Pinpoint the cell where the given text exists, returning its [X, Y] midpoint coordinate. 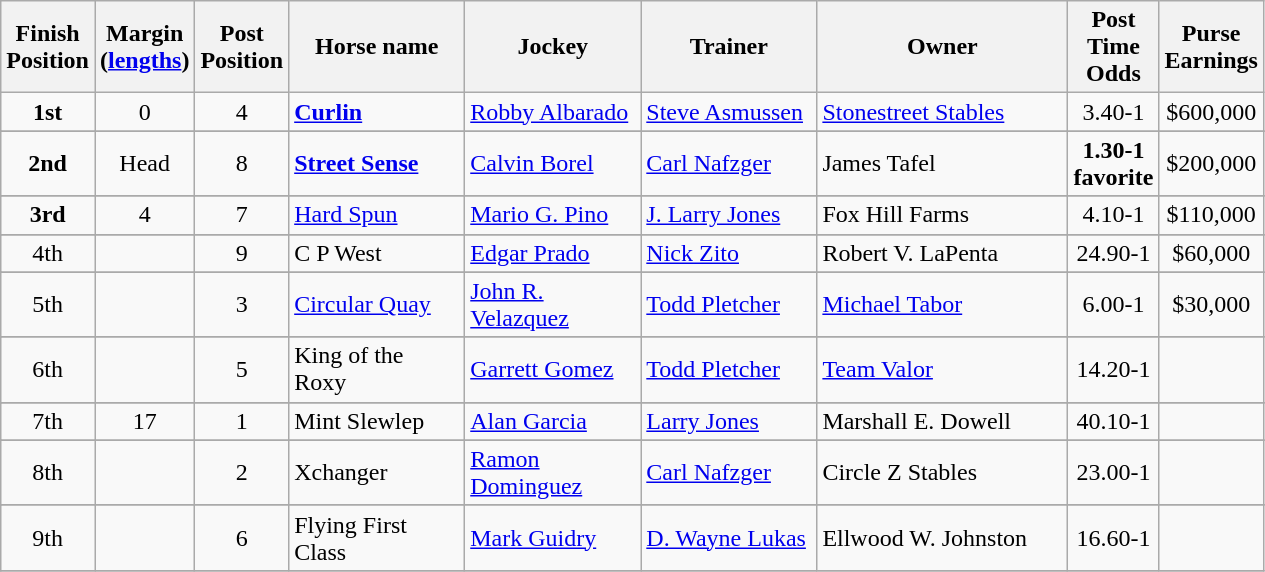
Trainer [729, 47]
3.40-1 [1114, 112]
24.90-1 [1114, 253]
3rd [48, 215]
5th [48, 304]
4.10-1 [1114, 215]
Michael Tabor [942, 304]
8th [48, 472]
Purse Earnings [1211, 47]
$600,000 [1211, 112]
Calvin Borel [553, 164]
Team Valor [942, 370]
17 [144, 421]
7th [48, 421]
Curlin [377, 112]
6th [48, 370]
Steve Asmussen [729, 112]
Circle Z Stables [942, 472]
40.10-1 [1114, 421]
$30,000 [1211, 304]
Fox Hill Farms [942, 215]
6.00-1 [1114, 304]
C P West [377, 253]
Head [144, 164]
Margin (lengths) [144, 47]
Garrett Gomez [553, 370]
Nick Zito [729, 253]
Jockey [553, 47]
2nd [48, 164]
John R. Velazquez [553, 304]
8 [242, 164]
Mario G. Pino [553, 215]
14.20-1 [1114, 370]
Ramon Dominguez [553, 472]
7 [242, 215]
Circular Quay [377, 304]
King of the Roxy [377, 370]
1 [242, 421]
James Tafel [942, 164]
3 [242, 304]
Robby Albarado [553, 112]
6 [242, 538]
Robert V. LaPenta [942, 253]
Edgar Prado [553, 253]
Hard Spun [377, 215]
Owner [942, 47]
5 [242, 370]
Horse name [377, 47]
Xchanger [377, 472]
Ellwood W. Johnston [942, 538]
D. Wayne Lukas [729, 538]
J. Larry Jones [729, 215]
0 [144, 112]
Post Position [242, 47]
23.00-1 [1114, 472]
4th [48, 253]
9th [48, 538]
Marshall E. Dowell [942, 421]
9 [242, 253]
Larry Jones [729, 421]
Stonestreet Stables [942, 112]
Finish Position [48, 47]
Alan Garcia [553, 421]
$60,000 [1211, 253]
$200,000 [1211, 164]
Mint Slewlep [377, 421]
1.30-1 favorite [1114, 164]
2 [242, 472]
Flying First Class [377, 538]
Street Sense [377, 164]
1st [48, 112]
Mark Guidry [553, 538]
Post Time Odds [1114, 47]
16.60-1 [1114, 538]
$110,000 [1211, 215]
